Return the [x, y] coordinate for the center point of the cell that contains the specified text.  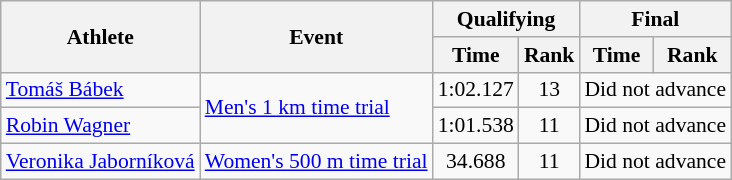
Men's 1 km time trial [316, 108]
Robin Wagner [100, 126]
Final [655, 19]
Qualifying [506, 19]
1:02.127 [476, 90]
Event [316, 36]
Tomáš Bábek [100, 90]
34.688 [476, 162]
1:01.538 [476, 126]
13 [550, 90]
Athlete [100, 36]
Veronika Jaborníková [100, 162]
Women's 500 m time trial [316, 162]
